Output the [X, Y] coordinate of the center of the cell containing the given text.  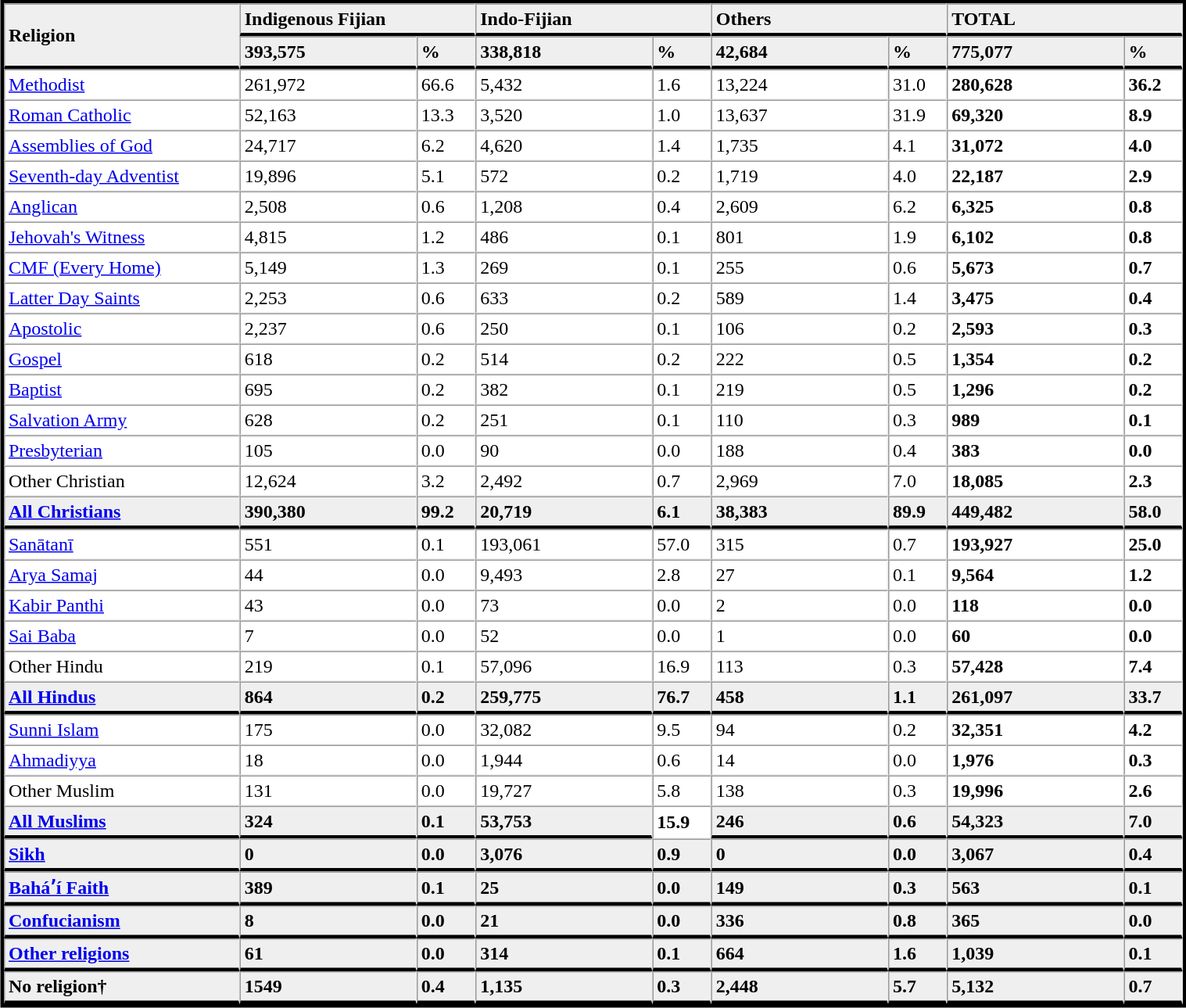
6,325 [1035, 206]
Sikh [122, 855]
449,482 [1035, 512]
Kabir Panthi [122, 605]
31.9 [918, 116]
60 [1035, 637]
2 [800, 605]
76.7 [682, 698]
25 [564, 888]
2,593 [1035, 328]
383 [1035, 450]
Indigenous Fijian [358, 20]
7.4 [1152, 666]
2,253 [328, 299]
389 [328, 888]
393,575 [328, 52]
514 [564, 360]
250 [564, 328]
Apostolic [122, 328]
Sunni Islam [122, 730]
188 [800, 450]
19,896 [328, 177]
Arya Samaj [122, 576]
38,383 [800, 512]
18 [328, 760]
13.3 [446, 116]
16.9 [682, 666]
2.3 [1152, 482]
Seventh-day Adventist [122, 177]
336 [800, 922]
Salvation Army [122, 421]
53,753 [564, 822]
4,815 [328, 238]
8.9 [1152, 116]
131 [328, 791]
3,067 [1035, 855]
118 [1035, 605]
486 [564, 238]
5.1 [446, 177]
251 [564, 421]
73 [564, 605]
1 [800, 637]
315 [800, 544]
89.9 [918, 512]
27 [800, 576]
458 [800, 698]
113 [800, 666]
255 [800, 267]
TOTAL [1065, 20]
1,208 [564, 206]
1,135 [564, 988]
2,448 [800, 988]
13,637 [800, 116]
4.1 [918, 145]
9.5 [682, 730]
246 [800, 822]
Anglican [122, 206]
1.3 [446, 267]
32,351 [1035, 730]
106 [800, 328]
2,492 [564, 482]
775,077 [1035, 52]
589 [800, 299]
Sai Baba [122, 637]
52,163 [328, 116]
6.1 [682, 512]
2.8 [682, 576]
801 [800, 238]
Other Christian [122, 482]
138 [800, 791]
20,719 [564, 512]
1,039 [1035, 955]
33.7 [1152, 698]
2.6 [1152, 791]
261,972 [328, 84]
259,775 [564, 698]
36.2 [1152, 84]
1,719 [800, 177]
32,082 [564, 730]
1,944 [564, 760]
5,673 [1035, 267]
57,096 [564, 666]
1,976 [1035, 760]
CMF (Every Home) [122, 267]
149 [800, 888]
54,323 [1035, 822]
44 [328, 576]
57,428 [1035, 666]
58.0 [1152, 512]
Gospel [122, 360]
Indo-Fijian [593, 20]
618 [328, 360]
222 [800, 360]
15.9 [682, 822]
4,620 [564, 145]
Roman Catholic [122, 116]
99.2 [446, 512]
193,927 [1035, 544]
Ahmadiyya [122, 760]
1.9 [918, 238]
5,432 [564, 84]
All Muslims [122, 822]
563 [1035, 888]
14 [800, 760]
3,520 [564, 116]
175 [328, 730]
8 [328, 922]
18,085 [1035, 482]
365 [1035, 922]
Others [829, 20]
664 [800, 955]
21 [564, 922]
5,149 [328, 267]
52 [564, 637]
4.2 [1152, 730]
0.9 [682, 855]
57.0 [682, 544]
69,320 [1035, 116]
2,508 [328, 206]
13,224 [800, 84]
2,609 [800, 206]
3.2 [446, 482]
42,684 [800, 52]
110 [800, 421]
2.9 [1152, 177]
105 [328, 450]
43 [328, 605]
989 [1035, 421]
1,354 [1035, 360]
5.7 [918, 988]
Other Hindu [122, 666]
6,102 [1035, 238]
Religion [122, 36]
90 [564, 450]
19,727 [564, 791]
695 [328, 389]
1.1 [918, 698]
All Hindus [122, 698]
338,818 [564, 52]
Baptist [122, 389]
261,097 [1035, 698]
61 [328, 955]
3,475 [1035, 299]
551 [328, 544]
12,624 [328, 482]
2,969 [800, 482]
1,735 [800, 145]
2,237 [328, 328]
22,187 [1035, 177]
5.8 [682, 791]
Methodist [122, 84]
31,072 [1035, 145]
All Christians [122, 512]
314 [564, 955]
324 [328, 822]
628 [328, 421]
Baháʼí Faith [122, 888]
Confucianism [122, 922]
193,061 [564, 544]
25.0 [1152, 544]
Presbyterian [122, 450]
31.0 [918, 84]
269 [564, 267]
Other Muslim [122, 791]
3,076 [564, 855]
No religion† [122, 988]
66.6 [446, 84]
Sanātanī [122, 544]
572 [564, 177]
1549 [328, 988]
280,628 [1035, 84]
19,996 [1035, 791]
1,296 [1035, 389]
1.0 [682, 116]
Assemblies of God [122, 145]
5,132 [1035, 988]
382 [564, 389]
864 [328, 698]
9,493 [564, 576]
9,564 [1035, 576]
Latter Day Saints [122, 299]
390,380 [328, 512]
Other religions [122, 955]
Jehovah's Witness [122, 238]
94 [800, 730]
7 [328, 637]
24,717 [328, 145]
633 [564, 299]
